Detect which cell encompasses the target text, then output its [X, Y] center coordinate. 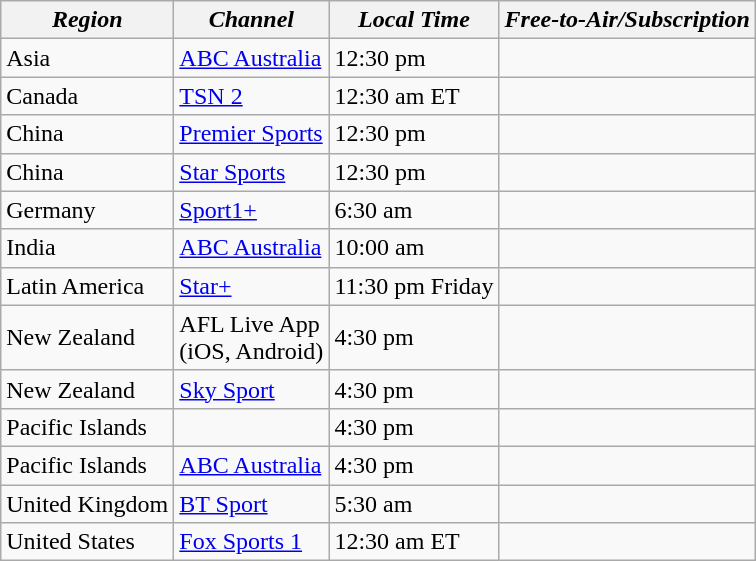
5:30 am [414, 503]
Fox Sports 1 [252, 542]
Premier Sports [252, 134]
6:30 am [414, 210]
Channel [252, 20]
Germany [88, 210]
Star+ [252, 286]
United States [88, 542]
TSN 2 [252, 96]
Asia [88, 58]
Region [88, 20]
Latin America [88, 286]
Local Time [414, 20]
AFL Live App(iOS, Android) [252, 338]
India [88, 248]
11:30 pm Friday [414, 286]
Free-to-Air/Subscription [627, 20]
Canada [88, 96]
10:00 am [414, 248]
Star Sports [252, 172]
United Kingdom [88, 503]
Sport1+ [252, 210]
Sky Sport [252, 389]
BT Sport [252, 503]
